Search for the cell housing the specified text and yield its (X, Y) center coordinate. 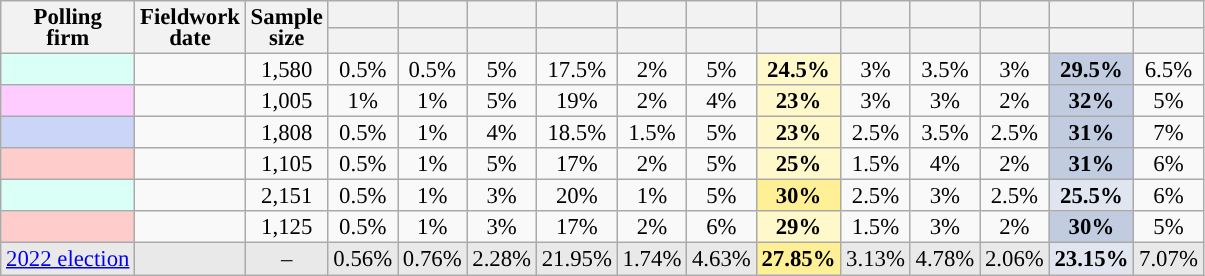
3.13% (876, 259)
6.5% (1168, 70)
7.07% (1168, 259)
Pollingfirm (68, 28)
1,125 (286, 228)
25% (798, 164)
21.95% (576, 259)
1.74% (652, 259)
19% (576, 101)
2022 election (68, 259)
32% (1092, 101)
2.06% (1014, 259)
1,005 (286, 101)
7% (1168, 133)
2,151 (286, 196)
18.5% (576, 133)
29% (798, 228)
17.5% (576, 70)
24.5% (798, 70)
20% (576, 196)
25.5% (1092, 196)
0.56% (362, 259)
23.15% (1092, 259)
2.28% (502, 259)
1,105 (286, 164)
1,580 (286, 70)
Samplesize (286, 28)
0.76% (432, 259)
4.78% (944, 259)
Fieldworkdate (190, 28)
4.63% (722, 259)
– (286, 259)
27.85% (798, 259)
29.5% (1092, 70)
1,808 (286, 133)
